Output the (x, y) coordinate of the center of the cell containing the given text.  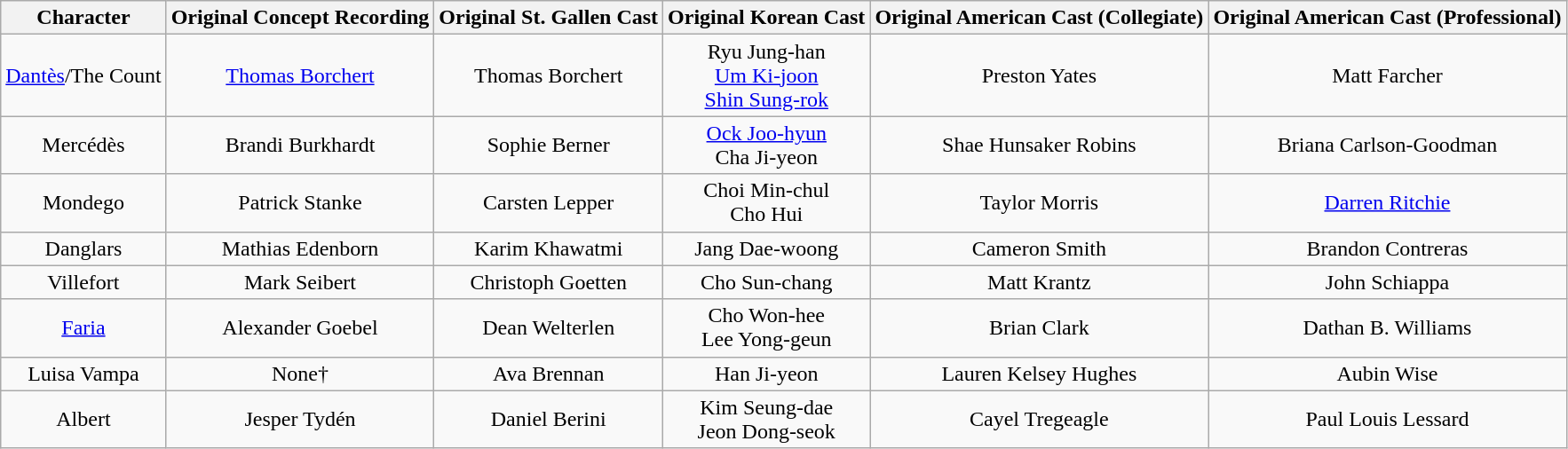
Sophie Berner (549, 146)
Villefort (83, 282)
None† (300, 374)
John Schiappa (1387, 282)
Jang Dae-woong (767, 248)
Dean Welterlen (549, 328)
Mark Seibert (300, 282)
Ryu Jung-hanUm Ki-joonShin Sung-rok (767, 75)
Albert (83, 419)
Daniel Berini (549, 419)
Patrick Stanke (300, 202)
Han Ji-yeon (767, 374)
Ock Joo-hyunCha Ji-yeon (767, 146)
Christoph Goetten (549, 282)
Original St. Gallen Cast (549, 18)
Darren Ritchie (1387, 202)
Briana Carlson-Goodman (1387, 146)
Mathias Edenborn (300, 248)
Dantès/The Count (83, 75)
Preston Yates (1039, 75)
Original American Cast (Collegiate) (1039, 18)
Cayel Tregeagle (1039, 419)
Jesper Tydén (300, 419)
Original Korean Cast (767, 18)
Choi Min-chulCho Hui (767, 202)
Faria (83, 328)
Matt Farcher (1387, 75)
Cho Won-heeLee Yong-geun (767, 328)
Lauren Kelsey Hughes (1039, 374)
Alexander Goebel (300, 328)
Original American Cast (Professional) (1387, 18)
Mondego (83, 202)
Cameron Smith (1039, 248)
Luisa Vampa (83, 374)
Dathan B. Williams (1387, 328)
Aubin Wise (1387, 374)
Brian Clark (1039, 328)
Karim Khawatmi (549, 248)
Carsten Lepper (549, 202)
Mercédès (83, 146)
Danglars (83, 248)
Matt Krantz (1039, 282)
Taylor Morris (1039, 202)
Character (83, 18)
Ava Brennan (549, 374)
Paul Louis Lessard (1387, 419)
Brandi Burkhardt (300, 146)
Original Concept Recording (300, 18)
Shae Hunsaker Robins (1039, 146)
Cho Sun-chang (767, 282)
Kim Seung-daeJeon Dong-seok (767, 419)
Brandon Contreras (1387, 248)
